Scan for the cell matching the given text and deliver its (X, Y) coordinate at center. 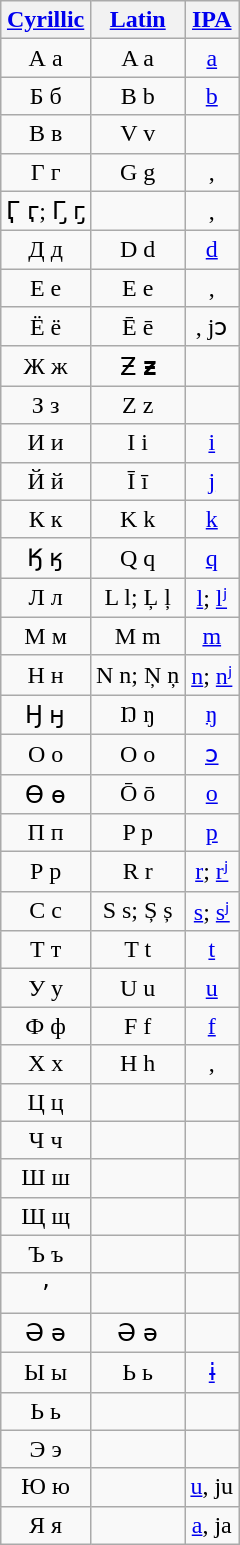
S s; Ș ș (137, 911)
Ӷ ӷ; Г̡ г̡ (46, 211)
А а (46, 58)
У у (46, 988)
r; rʲ (212, 872)
Ƶ ƶ (137, 366)
ɔ (212, 754)
B b (137, 96)
С с (46, 911)
s; sʲ (212, 911)
b (212, 96)
L l; Ļ ļ (137, 598)
Q q (137, 558)
i (212, 443)
Ӄ ӄ (46, 558)
Ё ё (46, 327)
Э э (46, 1449)
ŋ (212, 715)
ʼ (46, 1293)
p (212, 833)
И и (46, 443)
Ŋ ŋ (137, 715)
Ә ә (46, 1333)
ɨ (212, 1372)
I i (137, 443)
Е е (46, 288)
R r (137, 872)
Ю ю (46, 1487)
, jɔ (212, 327)
Д д (46, 250)
A a (137, 58)
M m (137, 636)
Н н (46, 675)
Ō ō (137, 794)
Г г (46, 172)
Ы ы (46, 1372)
U u (137, 988)
d (212, 250)
Cyrillic (46, 20)
З з (46, 405)
t (212, 950)
Х х (46, 1064)
Ə ə (137, 1333)
q (212, 558)
E e (137, 288)
Ē ē (137, 327)
Ч ч (46, 1140)
G g (137, 172)
a, ja (212, 1525)
Т т (46, 950)
IPA (212, 20)
Z z (137, 405)
Л л (46, 598)
Й й (46, 481)
М м (46, 636)
f (212, 1026)
Ъ ъ (46, 1254)
n; nʲ (212, 675)
a (212, 58)
П п (46, 833)
Latin (137, 20)
O o (137, 754)
l; lʲ (212, 598)
m (212, 636)
u (212, 988)
H h (137, 1064)
Ш ш (46, 1178)
Ӈ ӈ (46, 715)
N n; Ņ ņ (137, 675)
Ө ө (46, 794)
Щ щ (46, 1216)
k (212, 519)
Ж ж (46, 366)
К к (46, 519)
Р р (46, 872)
V v (137, 134)
F f (137, 1026)
o (212, 794)
K k (137, 519)
D d (137, 250)
j (212, 481)
P p (137, 833)
Б б (46, 96)
Ī ī (137, 481)
О о (46, 754)
Я я (46, 1525)
Ц ц (46, 1102)
T t (137, 950)
Ф ф (46, 1026)
u, ju (212, 1487)
В в (46, 134)
